Search for the cell housing the specified text and yield its (x, y) center coordinate. 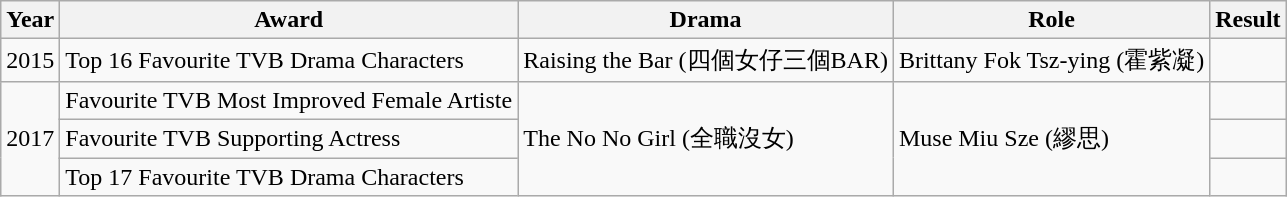
Raising the Bar (四個女仔三個BAR) (706, 60)
Year (30, 20)
The No No Girl (全職沒女) (706, 138)
Role (1051, 20)
Result (1248, 20)
Drama (706, 20)
Favourite TVB Most Improved Female Artiste (289, 100)
2017 (30, 138)
Brittany Fok Tsz-ying (霍紫凝) (1051, 60)
Top 16 Favourite TVB Drama Characters (289, 60)
2015 (30, 60)
Muse Miu Sze (繆思) (1051, 138)
Favourite TVB Supporting Actress (289, 138)
Award (289, 20)
Top 17 Favourite TVB Drama Characters (289, 177)
